Capture the cell that displays the provided text and extract its (x, y) central coordinate. 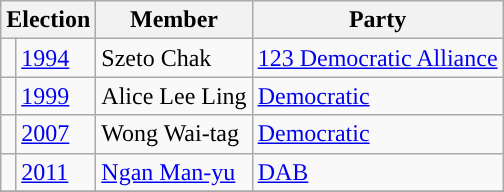
Szeto Chak (174, 58)
Party (378, 20)
Election (48, 20)
DAB (378, 172)
2011 (56, 172)
Wong Wai-tag (174, 134)
Alice Lee Ling (174, 96)
123 Democratic Alliance (378, 58)
Member (174, 20)
2007 (56, 134)
1994 (56, 58)
Ngan Man-yu (174, 172)
1999 (56, 96)
